Search for the cell housing the specified text and yield its (X, Y) center coordinate. 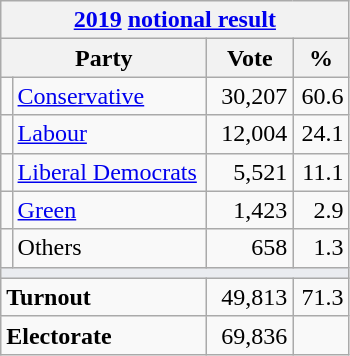
71.3 (321, 297)
30,207 (250, 96)
1.3 (321, 248)
1,423 (250, 210)
Liberal Democrats (110, 172)
Electorate (104, 335)
658 (250, 248)
60.6 (321, 96)
5,521 (250, 172)
Vote (250, 58)
2.9 (321, 210)
69,836 (250, 335)
12,004 (250, 134)
Others (110, 248)
Labour (110, 134)
Conservative (110, 96)
2019 notional result (175, 20)
49,813 (250, 297)
% (321, 58)
Party (104, 58)
24.1 (321, 134)
Turnout (104, 297)
11.1 (321, 172)
Green (110, 210)
